For the text-containing cell, return its midpoint in [X, Y] coordinate format. 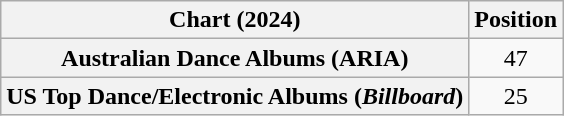
25 [516, 96]
Australian Dance Albums (ARIA) [235, 58]
US Top Dance/Electronic Albums (Billboard) [235, 96]
Chart (2024) [235, 20]
47 [516, 58]
Position [516, 20]
